Output the (x, y) coordinate of the center of the cell containing the given text.  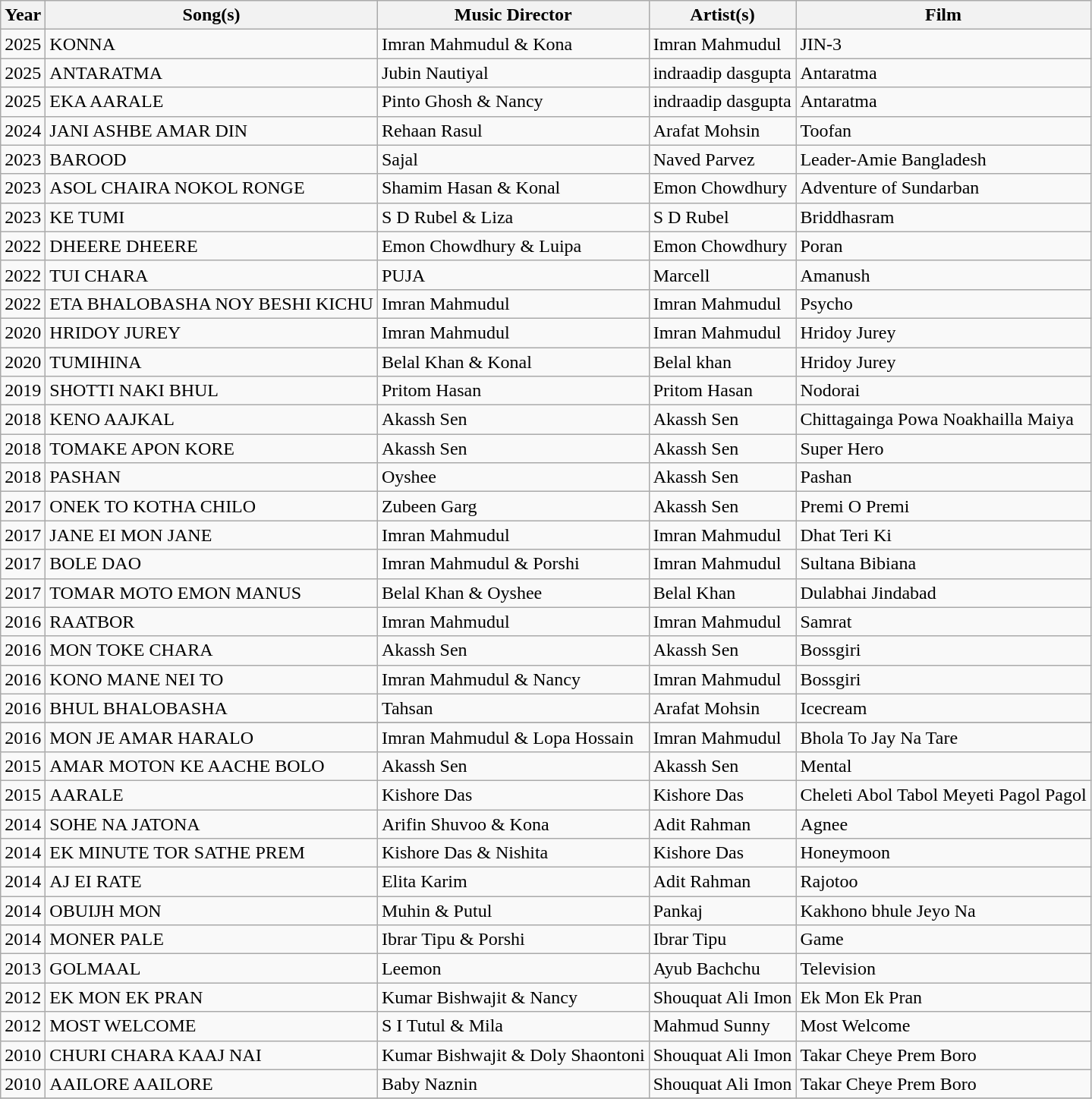
Briddhasram (943, 217)
EK MON EK PRAN (212, 997)
Sultana Bibiana (943, 564)
S D Rubel (722, 217)
JANE EI MON JANE (212, 535)
MONER PALE (212, 940)
Mahmud Sunny (722, 1026)
Film (943, 15)
AARALE (212, 795)
Kumar Bishwajit & Doly Shaontoni (513, 1055)
2024 (23, 131)
EK MINUTE TOR SATHE PREM (212, 853)
Belal Khan (722, 593)
OBUIJH MON (212, 911)
Icecream (943, 708)
Shamim Hasan & Konal (513, 188)
Leader-Amie Bangladesh (943, 159)
2019 (23, 391)
SHOTTI NAKI BHUL (212, 391)
Leemon (513, 968)
Bhola To Jay Na Tare (943, 737)
KONNA (212, 44)
Naved Parvez (722, 159)
AAILORE AAILORE (212, 1084)
Song(s) (212, 15)
Psycho (943, 304)
Artist(s) (722, 15)
Elita Karim (513, 882)
Dhat Teri Ki (943, 535)
Ibrar Tipu & Porshi (513, 940)
Oyshee (513, 477)
Kishore Das & Nishita (513, 853)
EKA AARALE (212, 102)
MON JE AMAR HARALO (212, 737)
Game (943, 940)
Emon Chowdhury & Luipa (513, 246)
ANTARATMA (212, 73)
Imran Mahmudul & Kona (513, 44)
Imran Mahmudul & Nancy (513, 679)
Chittagainga Powa Noakhailla Maiya (943, 420)
Television (943, 968)
Marcell (722, 275)
ASOL CHAIRA NOKOL RONGE (212, 188)
JIN-3 (943, 44)
Cheleti Abol Tabol Meyeti Pagol Pagol (943, 795)
RAATBOR (212, 622)
KONO MANE NEI TO (212, 679)
AMAR MOTON KE AACHE BOLO (212, 766)
Premi O Premi (943, 506)
Toofan (943, 131)
Mental (943, 766)
ONEK TO KOTHA CHILO (212, 506)
Rehaan Rasul (513, 131)
Arifin Shuvoo & Kona (513, 823)
MOST WELCOME (212, 1026)
Kumar Bishwajit & Nancy (513, 997)
GOLMAAL (212, 968)
AJ EI RATE (212, 882)
Amanush (943, 275)
Belal Khan & Konal (513, 362)
TUI CHARA (212, 275)
TOMAR MOTO EMON MANUS (212, 593)
Agnee (943, 823)
DHEERE DHEERE (212, 246)
PASHAN (212, 477)
Imran Mahmudul & Porshi (513, 564)
BOLE DAO (212, 564)
Tahsan (513, 708)
CHURI CHARA KAAJ NAI (212, 1055)
Pashan (943, 477)
2013 (23, 968)
Samrat (943, 622)
MON TOKE CHARA (212, 650)
ETA BHALOBASHA NOY BESHI KICHU (212, 304)
Imran Mahmudul & Lopa Hossain (513, 737)
Kakhono bhule Jeyo Na (943, 911)
Poran (943, 246)
Super Hero (943, 449)
Baby Naznin (513, 1084)
Muhin & Putul (513, 911)
Music Director (513, 15)
Honeymoon (943, 853)
SOHE NA JATONA (212, 823)
Most Welcome (943, 1026)
Rajotoo (943, 882)
JANI ASHBE AMAR DIN (212, 131)
TUMIHINA (212, 362)
Pankaj (722, 911)
Ayub Bachchu (722, 968)
BAROOD (212, 159)
Sajal (513, 159)
PUJA (513, 275)
Pinto Ghosh & Nancy (513, 102)
HRIDOY JUREY (212, 332)
S D Rubel & Liza (513, 217)
Jubin Nautiyal (513, 73)
Belal khan (722, 362)
S I Tutul & Mila (513, 1026)
Year (23, 15)
Dulabhai Jindabad (943, 593)
Belal Khan & Oyshee (513, 593)
Nodorai (943, 391)
KENO AAJKAL (212, 420)
Zubeen Garg (513, 506)
Adventure of Sundarban (943, 188)
KE TUMI (212, 217)
Ek Mon Ek Pran (943, 997)
TOMAKE APON KORE (212, 449)
Ibrar Tipu (722, 940)
BHUL BHALOBASHA (212, 708)
